Scan for the cell matching the given text and deliver its [x, y] coordinate at center. 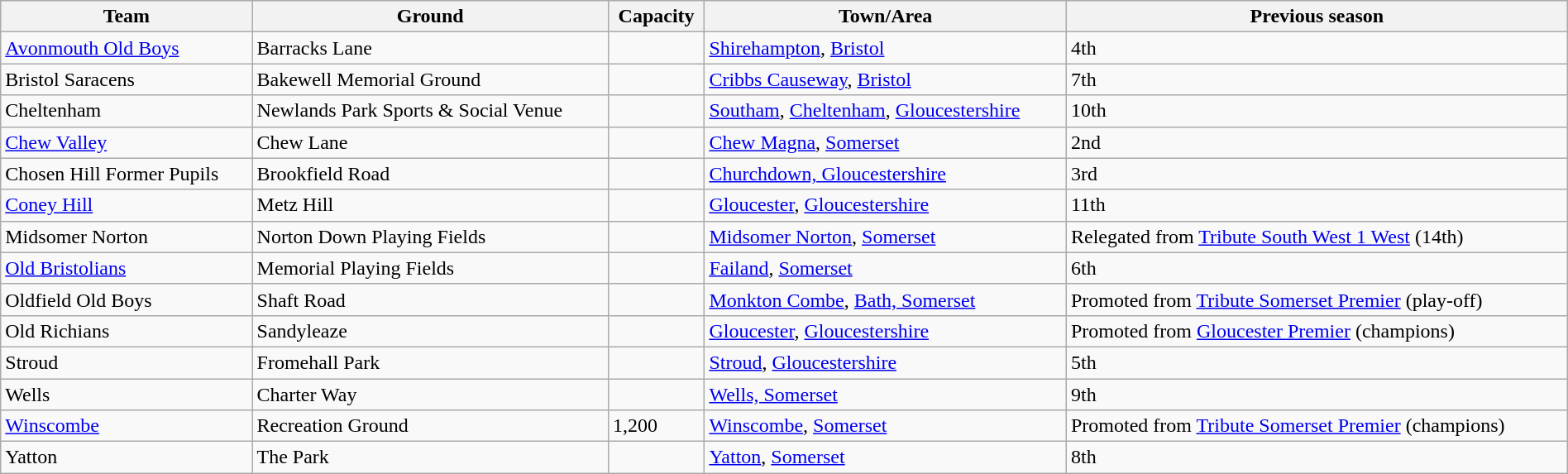
Memorial Playing Fields [430, 268]
Avonmouth Old Boys [127, 48]
Brookfield Road [430, 174]
10th [1317, 111]
Shaft Road [430, 299]
Midsomer Norton, Somerset [886, 237]
Stroud, Gloucestershire [886, 362]
Churchdown, Gloucestershire [886, 174]
Town/Area [886, 17]
Promoted from Tribute Somerset Premier (play-off) [1317, 299]
Yatton, Somerset [886, 457]
Ground [430, 17]
9th [1317, 395]
Relegated from Tribute South West 1 West (14th) [1317, 237]
Barracks Lane [430, 48]
Newlands Park Sports & Social Venue [430, 111]
3rd [1317, 174]
Norton Down Playing Fields [430, 237]
Promoted from Tribute Somerset Premier (champions) [1317, 426]
Midsomer Norton [127, 237]
Cheltenham [127, 111]
Previous season [1317, 17]
Bristol Saracens [127, 79]
Shirehampton, Bristol [886, 48]
Wells, Somerset [886, 395]
11th [1317, 205]
Metz Hill [430, 205]
Chew Valley [127, 142]
Chew Lane [430, 142]
Chosen Hill Former Pupils [127, 174]
Failand, Somerset [886, 268]
Yatton [127, 457]
Recreation Ground [430, 426]
Cribbs Causeway, Bristol [886, 79]
Southam, Cheltenham, Gloucestershire [886, 111]
Coney Hill [127, 205]
Wells [127, 395]
4th [1317, 48]
Old Bristolians [127, 268]
Oldfield Old Boys [127, 299]
Winscombe, Somerset [886, 426]
Monkton Combe, Bath, Somerset [886, 299]
Team [127, 17]
7th [1317, 79]
Winscombe [127, 426]
Fromehall Park [430, 362]
Chew Magna, Somerset [886, 142]
Stroud [127, 362]
Capacity [657, 17]
Promoted from Gloucester Premier (champions) [1317, 331]
Charter Way [430, 395]
Bakewell Memorial Ground [430, 79]
Sandyleaze [430, 331]
1,200 [657, 426]
8th [1317, 457]
The Park [430, 457]
5th [1317, 362]
6th [1317, 268]
Old Richians [127, 331]
2nd [1317, 142]
